Scan for the cell matching the given text and deliver its (X, Y) coordinate at center. 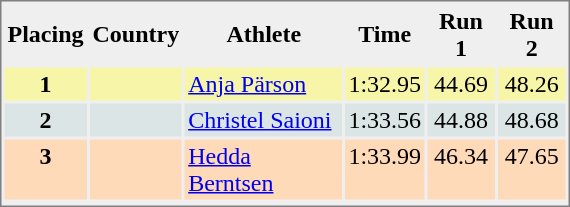
2 (45, 120)
48.68 (532, 120)
44.69 (461, 84)
Run 1 (461, 34)
Run 2 (532, 34)
Anja Pärson (264, 84)
Christel Saioni (264, 120)
48.26 (532, 84)
1:32.95 (384, 84)
47.65 (532, 170)
Athlete (264, 34)
Placing (45, 34)
1 (45, 84)
46.34 (461, 170)
Time (384, 34)
44.88 (461, 120)
3 (45, 170)
1:33.56 (384, 120)
Hedda Berntsen (264, 170)
Country (136, 34)
1:33.99 (384, 170)
